For the text-containing cell, return its midpoint in [X, Y] coordinate format. 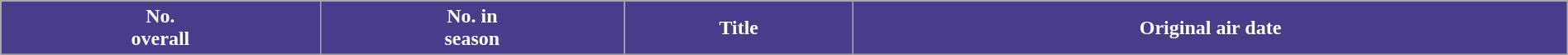
No.overall [160, 28]
No. inseason [472, 28]
Original air date [1211, 28]
Title [739, 28]
